Output the [X, Y] coordinate of the center of the cell containing the given text.  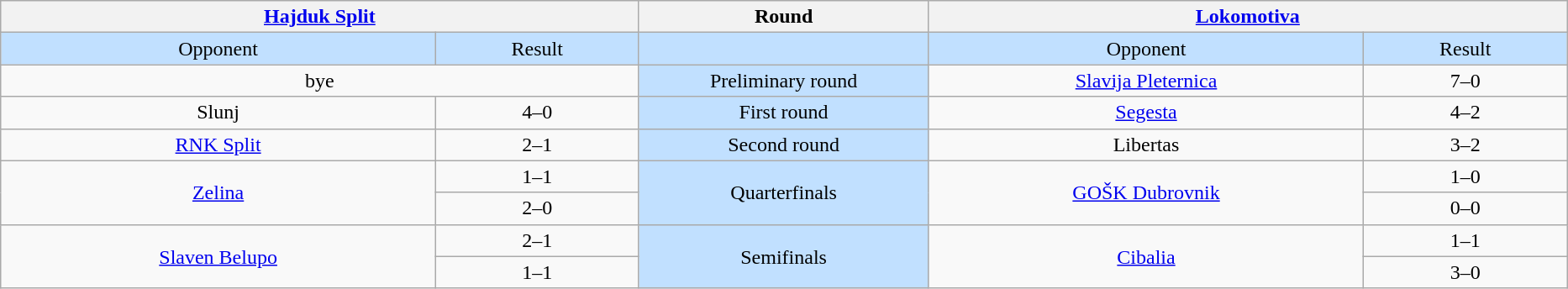
Semifinals [783, 256]
bye [319, 81]
Libertas [1146, 144]
GOŠK Dubrovnik [1146, 192]
Segesta [1146, 113]
Hajduk Split [319, 17]
7–0 [1465, 81]
0–0 [1465, 208]
3–2 [1465, 144]
1–0 [1465, 176]
Slaven Belupo [218, 256]
First round [783, 113]
Lokomotiva [1247, 17]
4–0 [537, 113]
Preliminary round [783, 81]
Cibalia [1146, 256]
Zelina [218, 192]
2–0 [537, 208]
Slavija Pleternica [1146, 81]
3–0 [1465, 272]
RNK Split [218, 144]
Slunj [218, 113]
Quarterfinals [783, 192]
Round [783, 17]
Second round [783, 144]
4–2 [1465, 113]
